Provide the (X, Y) coordinate of the cell's center where the given text is located.  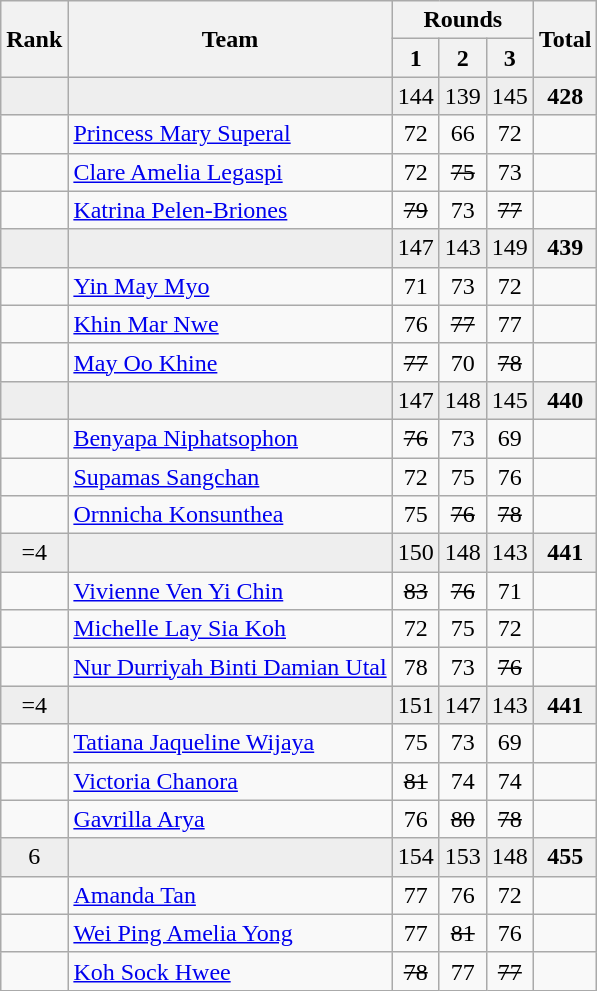
70 (462, 362)
Gavrilla Arya (230, 819)
Total (565, 39)
151 (416, 705)
Vivienne Ven Yi Chin (230, 591)
79 (416, 210)
144 (416, 96)
153 (462, 857)
Princess Mary Superal (230, 134)
83 (416, 591)
Khin Mar Nwe (230, 324)
Amanda Tan (230, 895)
439 (565, 248)
Katrina Pelen-Briones (230, 210)
Clare Amelia Legaspi (230, 172)
3 (510, 58)
Yin May Myo (230, 286)
149 (510, 248)
Wei Ping Amelia Yong (230, 933)
Koh Sock Hwee (230, 971)
Ornnicha Konsunthea (230, 515)
Nur Durriyah Binti Damian Utal (230, 667)
2 (462, 58)
154 (416, 857)
428 (565, 96)
66 (462, 134)
Rank (34, 39)
Rounds (462, 20)
Victoria Chanora (230, 781)
Supamas Sangchan (230, 477)
Team (230, 39)
Tatiana Jaqueline Wijaya (230, 743)
440 (565, 400)
Benyapa Niphatsophon (230, 438)
139 (462, 96)
455 (565, 857)
6 (34, 857)
80 (462, 819)
May Oo Khine (230, 362)
150 (416, 553)
Michelle Lay Sia Koh (230, 629)
1 (416, 58)
